Extract the [X, Y] coordinate from the center of the cell holding the provided text.  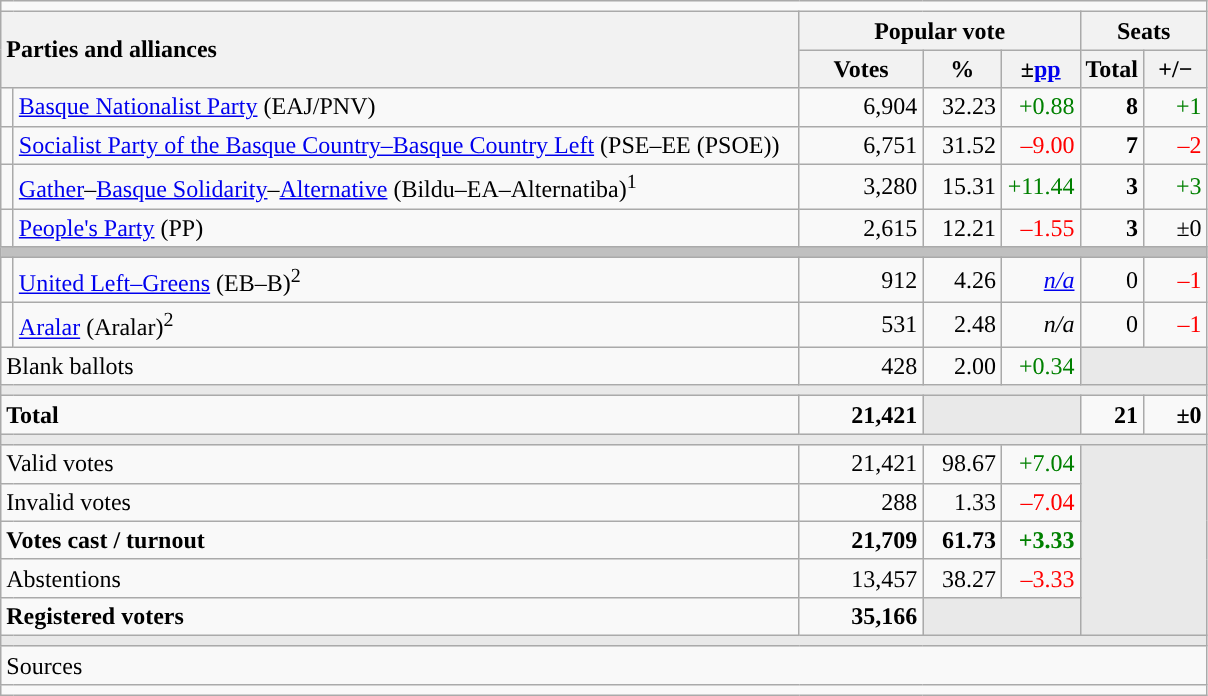
Basque Nationalist Party (EAJ/PNV) [406, 107]
Votes [861, 69]
–7.04 [1040, 502]
2.48 [962, 324]
912 [861, 280]
±pp [1040, 69]
428 [861, 366]
Registered voters [400, 616]
–1.55 [1040, 228]
31.52 [962, 145]
+3.33 [1040, 540]
+/− [1176, 69]
21 [1112, 415]
Popular vote [940, 31]
35,166 [861, 616]
3,280 [861, 186]
32.23 [962, 107]
98.67 [962, 464]
+0.88 [1040, 107]
8 [1112, 107]
1.33 [962, 502]
531 [861, 324]
Aralar (Aralar)2 [406, 324]
Invalid votes [400, 502]
Blank ballots [400, 366]
United Left–Greens (EB–B)2 [406, 280]
+7.04 [1040, 464]
Gather–Basque Solidarity–Alternative (Bildu–EA–Alternatiba)1 [406, 186]
–3.33 [1040, 578]
6,904 [861, 107]
Valid votes [400, 464]
13,457 [861, 578]
2.00 [962, 366]
+11.44 [1040, 186]
–9.00 [1040, 145]
15.31 [962, 186]
288 [861, 502]
Parties and alliances [400, 50]
Seats [1144, 31]
Votes cast / turnout [400, 540]
4.26 [962, 280]
21,709 [861, 540]
+1 [1176, 107]
–2 [1176, 145]
People's Party (PP) [406, 228]
Socialist Party of the Basque Country–Basque Country Left (PSE–EE (PSOE)) [406, 145]
Sources [604, 665]
+3 [1176, 186]
7 [1112, 145]
+0.34 [1040, 366]
Abstentions [400, 578]
2,615 [861, 228]
61.73 [962, 540]
12.21 [962, 228]
% [962, 69]
6,751 [861, 145]
38.27 [962, 578]
